Locate the cell with the specified text and output its (x, y) center coordinate. 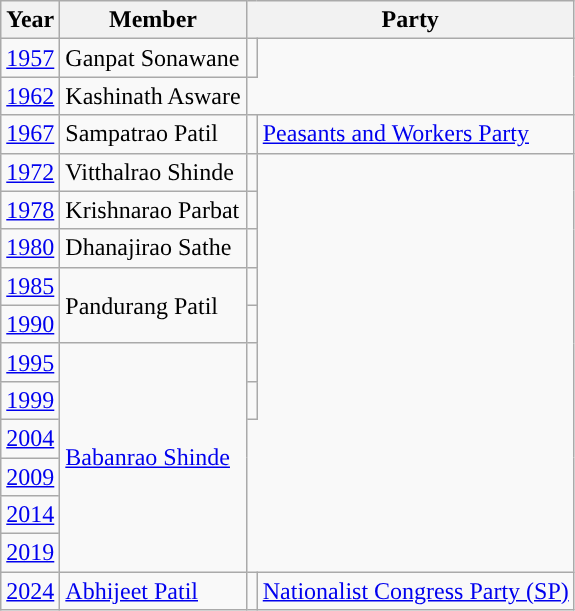
Babanrao Shinde (153, 457)
Party (410, 20)
1957 (30, 58)
1999 (30, 400)
Abhijeet Patil (153, 591)
Krishnarao Parbat (153, 210)
2024 (30, 591)
2009 (30, 477)
1990 (30, 324)
1980 (30, 248)
Member (153, 20)
1978 (30, 210)
2004 (30, 438)
Sampatrao Patil (153, 134)
1967 (30, 134)
1972 (30, 172)
Dhanajirao Sathe (153, 248)
1985 (30, 286)
Ganpat Sonawane (153, 58)
1995 (30, 362)
Nationalist Congress Party (SP) (416, 591)
Vitthalrao Shinde (153, 172)
2019 (30, 553)
2014 (30, 515)
Peasants and Workers Party (416, 134)
Pandurang Patil (153, 305)
Year (30, 20)
Kashinath Asware (153, 96)
1962 (30, 96)
